Capture the cell that displays the provided text and extract its (x, y) central coordinate. 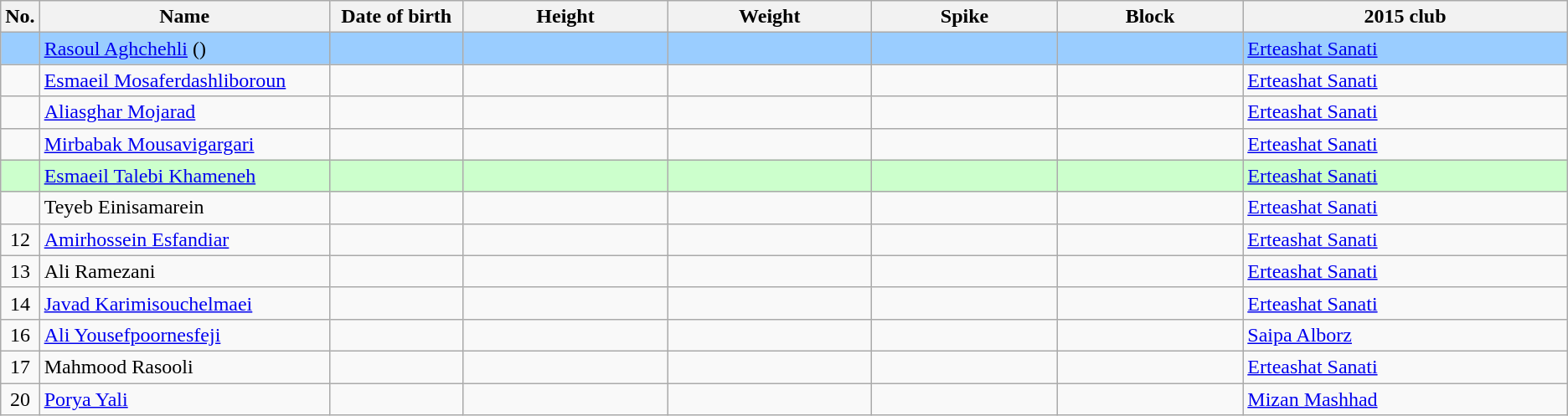
Date of birth (396, 17)
Esmaeil Mosaferdashliboroun (184, 80)
14 (20, 303)
17 (20, 367)
Rasoul Aghchehli () (184, 49)
No. (20, 17)
Amirhossein Esfandiar (184, 239)
2015 club (1406, 17)
Height (565, 17)
Mizan Mashhad (1406, 399)
Esmaeil Talebi Khameneh (184, 176)
Mirbabak Mousavigargari (184, 144)
20 (20, 399)
Mahmood Rasooli (184, 367)
Porya Yali (184, 399)
Ali Ramezani (184, 271)
16 (20, 335)
Saipa Alborz (1406, 335)
Ali Yousefpoornesfeji (184, 335)
Name (184, 17)
Block (1150, 17)
Aliasghar Mojarad (184, 112)
Teyeb Einisamarein (184, 208)
Spike (965, 17)
13 (20, 271)
Javad Karimisouchelmaei (184, 303)
12 (20, 239)
Weight (770, 17)
